Extract the [X, Y] coordinate from the center of the cell holding the provided text.  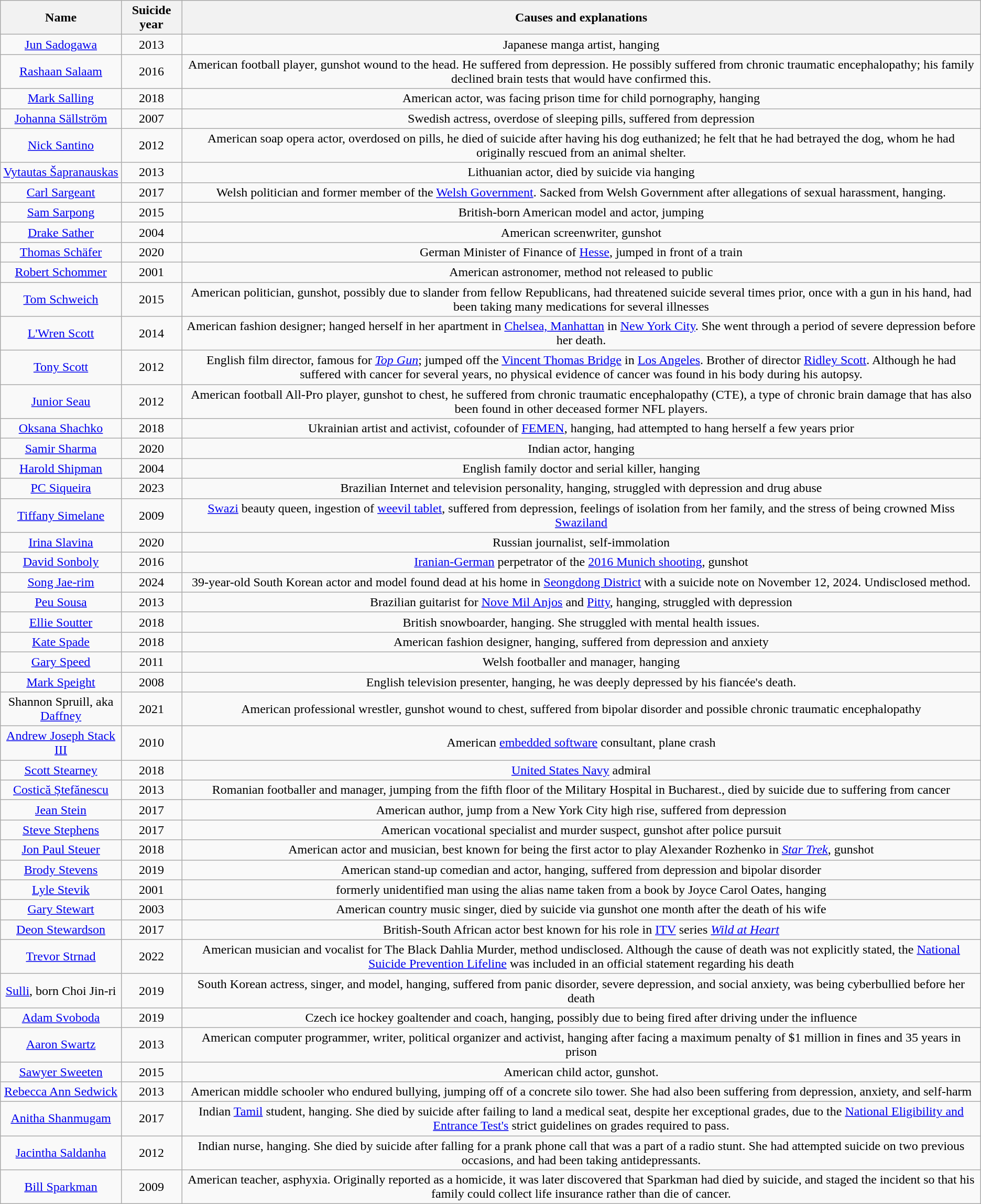
Steve Stephens [61, 830]
American fashion designer, hanging, suffered from depression and anxiety [582, 642]
Rebecca Ann Sedwick [61, 1092]
Mark Salling [61, 98]
Bill Sparkman [61, 1187]
Japanese manga artist, hanging [582, 45]
Brazilian Internet and television personality, hanging, struggled with depression and drug abuse [582, 488]
Indian actor, hanging [582, 448]
David Sonboly [61, 562]
Ukrainian artist and activist, cofounder of FEMEN, hanging, had attempted to hang herself a few years prior [582, 429]
American embedded software consultant, plane crash [582, 743]
Czech ice hockey goaltender and coach, hanging, possibly due to being fired after driving under the influence [582, 1017]
British snowboarder, hanging. She struggled with mental health issues. [582, 622]
Gary Stewart [61, 910]
Gary Speed [61, 662]
United States Navy admiral [582, 770]
2024 [151, 582]
Robert Schommer [61, 272]
Harold Shipman [61, 468]
2011 [151, 662]
Johanna Sällström [61, 118]
39-year-old South Korean actor and model found dead at his home in Seongdong District with a suicide note on November 12, 2024. Undisclosed method. [582, 582]
English television presenter, hanging, he was deeply depressed by his fiancée's death. [582, 682]
Sawyer Sweeten [61, 1071]
2023 [151, 488]
Welsh footballer and manager, hanging [582, 662]
Oksana Shachko [61, 429]
Thomas Schäfer [61, 252]
Lyle Stevik [61, 890]
Carl Sargeant [61, 192]
Rashaan Salaam [61, 71]
American child actor, gunshot. [582, 1071]
American actor, was facing prison time for child pornography, hanging [582, 98]
American screenwriter, gunshot [582, 232]
Andrew Joseph Stack III [61, 743]
2010 [151, 743]
Mark Speight [61, 682]
Lithuanian actor, died by suicide via hanging [582, 172]
American professional wrestler, gunshot wound to chest, suffered from bipolar disorder and possible chronic traumatic encephalopathy [582, 709]
2022 [151, 957]
2014 [151, 333]
Shannon Spruill, aka Daffney [61, 709]
American stand-up comedian and actor, hanging, suffered from depression and bipolar disorder [582, 870]
American vocational specialist and murder suspect, gunshot after police pursuit [582, 830]
Suicide year [151, 18]
German Minister of Finance of Hesse, jumped in front of a train [582, 252]
PC Siqueira [61, 488]
Kate Spade [61, 642]
L'Wren Scott [61, 333]
British-born American model and actor, jumping [582, 212]
British-South African actor best known for his role in ITV series Wild at Heart [582, 929]
American author, jump from a New York City high rise, suffered from depression [582, 810]
Romanian footballer and manager, jumping from the fifth floor of the Military Hospital in Bucharest., died by suicide due to suffering from cancer [582, 790]
Name [61, 18]
2003 [151, 910]
Samir Sharma [61, 448]
Trevor Strnad [61, 957]
Song Jae-rim [61, 582]
English family doctor and serial killer, hanging [582, 468]
Causes and explanations [582, 18]
Swedish actress, overdose of sleeping pills, suffered from depression [582, 118]
Russian journalist, self-immolation [582, 542]
Junior Seau [61, 401]
Aaron Swartz [61, 1045]
American actor and musician, best known for being the first actor to play Alexander Rozhenko in Star Trek, gunshot [582, 850]
2021 [151, 709]
Brazilian guitarist for Nove Mil Anjos and Pitty, hanging, struggled with depression [582, 602]
Jun Sadogawa [61, 45]
Brody Stevens [61, 870]
2008 [151, 682]
Jean Stein [61, 810]
Tiffany Simelane [61, 516]
Scott Stearney [61, 770]
American country music singer, died by suicide via gunshot one month after the death of his wife [582, 910]
Jon Paul Steuer [61, 850]
Costică Ștefănescu [61, 790]
Jacintha Saldanha [61, 1153]
Drake Sather [61, 232]
Anitha Shanmugam [61, 1119]
formerly unidentified man using the alias name taken from a book by Joyce Carol Oates, hanging [582, 890]
Peu Sousa [61, 602]
Vytautas Šapranauskas [61, 172]
Nick Santino [61, 146]
2007 [151, 118]
Tom Schweich [61, 299]
Sam Sarpong [61, 212]
Irina Slavina [61, 542]
Welsh politician and former member of the Welsh Government. Sacked from Welsh Government after allegations of sexual harassment, hanging. [582, 192]
Tony Scott [61, 368]
American astronomer, method not released to public [582, 272]
Adam Svoboda [61, 1017]
Ellie Soutter [61, 622]
Sulli, born Choi Jin-ri [61, 990]
Iranian-German perpetrator of the 2016 Munich shooting, gunshot [582, 562]
Deon Stewardson [61, 929]
